Output the [X, Y] coordinate of the center of the cell containing the given text.  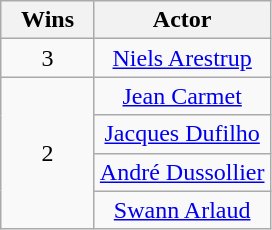
3 [48, 58]
Jean Carmet [182, 96]
André Dussollier [182, 172]
2 [48, 153]
Swann Arlaud [182, 210]
Niels Arestrup [182, 58]
Jacques Dufilho [182, 134]
Wins [48, 20]
Actor [182, 20]
